Identify which cell holds the provided text, then report its [X, Y] central coordinate. 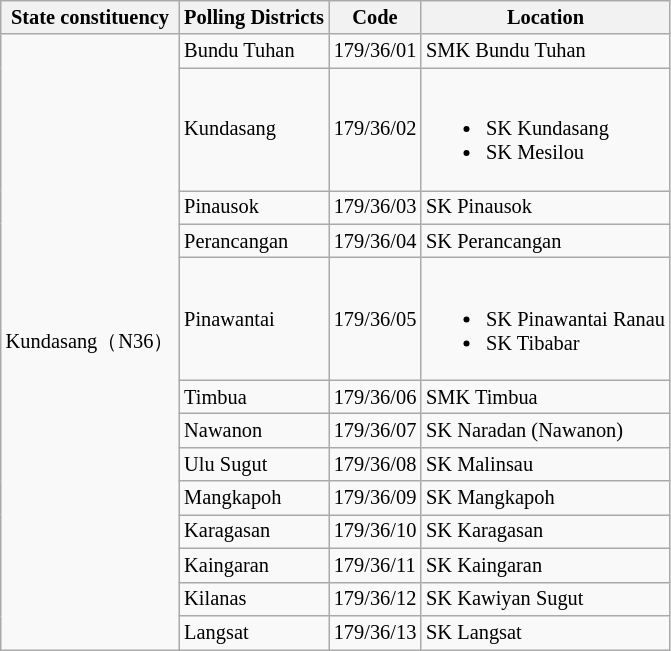
179/36/10 [375, 531]
Perancangan [254, 241]
State constituency [90, 17]
SK Karagasan [546, 531]
Kaingaran [254, 565]
179/36/02 [375, 129]
SMK Bundu Tuhan [546, 51]
SK KundasangSK Mesilou [546, 129]
Langsat [254, 632]
179/36/03 [375, 207]
SK Malinsau [546, 464]
179/36/09 [375, 498]
SK Langsat [546, 632]
Ulu Sugut [254, 464]
SK Kawiyan Sugut [546, 599]
Code [375, 17]
Location [546, 17]
179/36/11 [375, 565]
179/36/08 [375, 464]
Kundasang [254, 129]
Karagasan [254, 531]
SK Mangkapoh [546, 498]
SK Naradan (Nawanon) [546, 431]
SK Pinausok [546, 207]
Mangkapoh [254, 498]
SK Pinawantai RanauSK Tibabar [546, 318]
Kundasang（N36） [90, 342]
179/36/04 [375, 241]
SK Kaingaran [546, 565]
SK Perancangan [546, 241]
Polling Districts [254, 17]
SMK Timbua [546, 397]
Bundu Tuhan [254, 51]
179/36/12 [375, 599]
Timbua [254, 397]
179/36/01 [375, 51]
179/36/07 [375, 431]
Pinawantai [254, 318]
179/36/05 [375, 318]
179/36/13 [375, 632]
179/36/06 [375, 397]
Nawanon [254, 431]
Kilanas [254, 599]
Pinausok [254, 207]
